Find where the given text appears and provide that cell's center as [X, Y] coordinate. 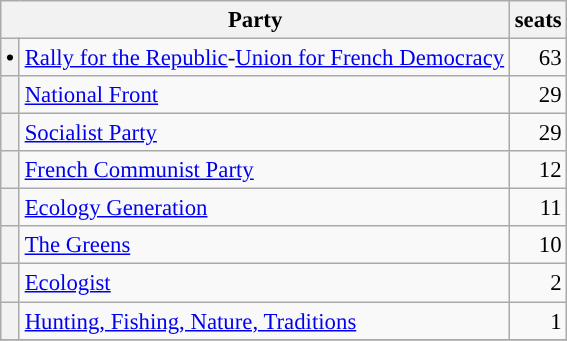
2 [538, 283]
Hunting, Fishing, Nature, Traditions [264, 321]
Ecologist [264, 283]
French Communist Party [264, 170]
seats [538, 20]
12 [538, 170]
Rally for the Republic-Union for French Democracy [264, 58]
Party [256, 20]
1 [538, 321]
10 [538, 245]
63 [538, 58]
Ecology Generation [264, 208]
• [10, 58]
Socialist Party [264, 133]
11 [538, 208]
The Greens [264, 245]
National Front [264, 95]
